Detect which cell encompasses the target text, then output its (X, Y) center coordinate. 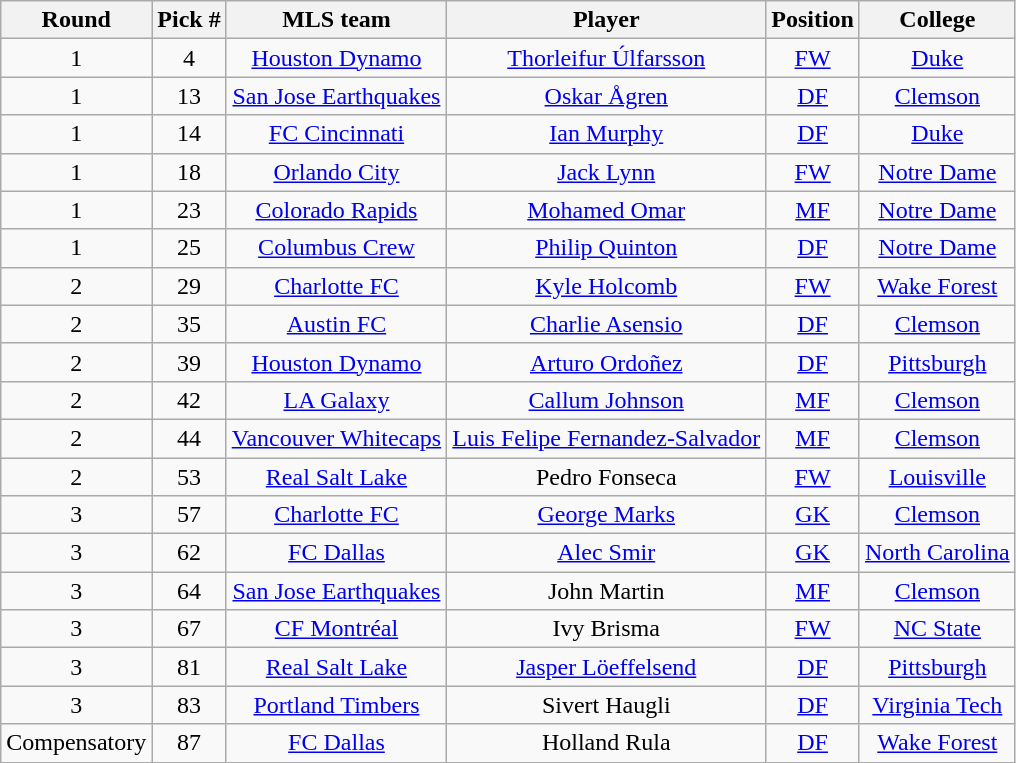
NC State (937, 629)
LA Galaxy (336, 400)
Colorado Rapids (336, 210)
13 (189, 96)
Ian Murphy (606, 134)
39 (189, 362)
64 (189, 591)
CF Montréal (336, 629)
Position (813, 20)
Sivert Haugli (606, 705)
67 (189, 629)
George Marks (606, 515)
Louisville (937, 477)
Callum Johnson (606, 400)
Oskar Ågren (606, 96)
Holland Rula (606, 743)
23 (189, 210)
87 (189, 743)
53 (189, 477)
Ivy Brisma (606, 629)
Arturo Ordoñez (606, 362)
Charlie Asensio (606, 324)
44 (189, 438)
18 (189, 172)
Pick # (189, 20)
College (937, 20)
Jasper Löeffelsend (606, 667)
MLS team (336, 20)
Thorleifur Úlfarsson (606, 58)
Philip Quinton (606, 248)
Compensatory (76, 743)
57 (189, 515)
42 (189, 400)
Virginia Tech (937, 705)
29 (189, 286)
Kyle Holcomb (606, 286)
25 (189, 248)
North Carolina (937, 553)
FC Cincinnati (336, 134)
Player (606, 20)
Luis Felipe Fernandez-Salvador (606, 438)
14 (189, 134)
Mohamed Omar (606, 210)
Austin FC (336, 324)
Round (76, 20)
Orlando City (336, 172)
John Martin (606, 591)
Pedro Fonseca (606, 477)
81 (189, 667)
4 (189, 58)
83 (189, 705)
Columbus Crew (336, 248)
Vancouver Whitecaps (336, 438)
35 (189, 324)
Alec Smir (606, 553)
Jack Lynn (606, 172)
62 (189, 553)
Portland Timbers (336, 705)
